Identify which cell holds the provided text, then report its [X, Y] central coordinate. 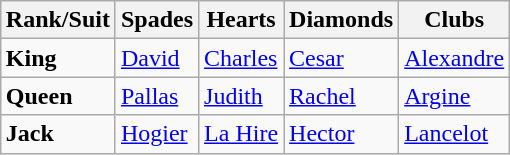
Charles [242, 58]
Diamonds [342, 20]
Spades [156, 20]
David [156, 58]
Judith [242, 96]
Rank/Suit [58, 20]
Lancelot [454, 134]
Rachel [342, 96]
Hearts [242, 20]
Jack [58, 134]
Clubs [454, 20]
Hector [342, 134]
Pallas [156, 96]
Hogier [156, 134]
Alexandre [454, 58]
Cesar [342, 58]
La Hire [242, 134]
Queen [58, 96]
Argine [454, 96]
King [58, 58]
